Return the [x, y] coordinate for the center point of the cell that contains the specified text.  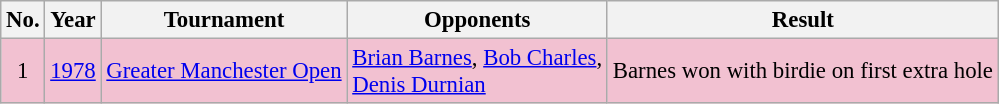
1 [23, 72]
Tournament [224, 20]
Result [802, 20]
Barnes won with birdie on first extra hole [802, 72]
Opponents [478, 20]
Brian Barnes, Bob Charles, Denis Durnian [478, 72]
No. [23, 20]
Greater Manchester Open [224, 72]
Year [73, 20]
1978 [73, 72]
